Determine the (x, y) coordinate at the center of the cell enclosing the given text.  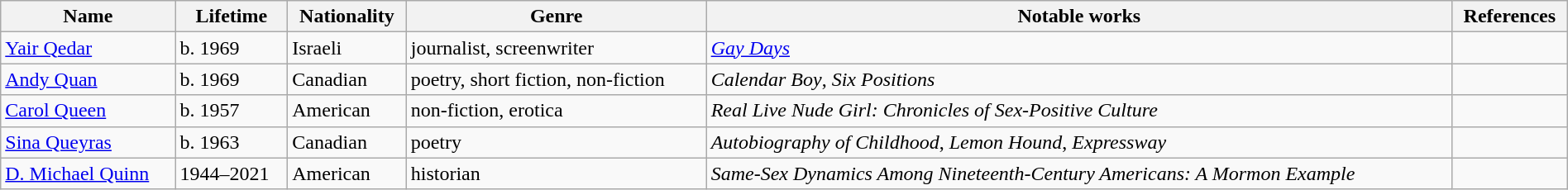
Real Live Nude Girl: Chronicles of Sex-Positive Culture (1078, 111)
Autobiography of Childhood, Lemon Hound, Expressway (1078, 142)
historian (556, 173)
Gay Days (1078, 48)
poetry (556, 142)
Calendar Boy, Six Positions (1078, 79)
Carol Queen (88, 111)
Lifetime (232, 17)
Andy Quan (88, 79)
1944–2021 (232, 173)
Name (88, 17)
Notable works (1078, 17)
poetry, short fiction, non-fiction (556, 79)
b. 1957 (232, 111)
journalist, screenwriter (556, 48)
Sina Queyras (88, 142)
Same-Sex Dynamics Among Nineteenth-Century Americans: A Mormon Example (1078, 173)
D. Michael Quinn (88, 173)
non-fiction, erotica (556, 111)
Israeli (347, 48)
b. 1963 (232, 142)
Genre (556, 17)
Yair Qedar (88, 48)
References (1509, 17)
Nationality (347, 17)
